Identify which cell holds the provided text, then report its [X, Y] central coordinate. 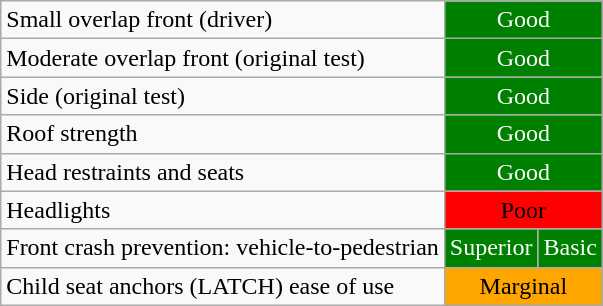
Roof strength [223, 134]
Headlights [223, 210]
Superior [491, 248]
Side (original test) [223, 96]
Front crash prevention: vehicle-to-pedestrian [223, 248]
Marginal [523, 286]
Moderate overlap front (original test) [223, 58]
Basic [570, 248]
Small overlap front (driver) [223, 20]
Head restraints and seats [223, 172]
Poor [523, 210]
Child seat anchors (LATCH) ease of use [223, 286]
